Detect which cell encompasses the target text, then output its [X, Y] center coordinate. 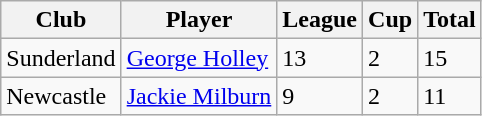
Player [199, 20]
13 [320, 58]
Jackie Milburn [199, 96]
George Holley [199, 58]
9 [320, 96]
Sunderland [61, 58]
11 [450, 96]
15 [450, 58]
League [320, 20]
Total [450, 20]
Club [61, 20]
Cup [390, 20]
Newcastle [61, 96]
